Extract the [x, y] coordinate from the center of the cell holding the provided text.  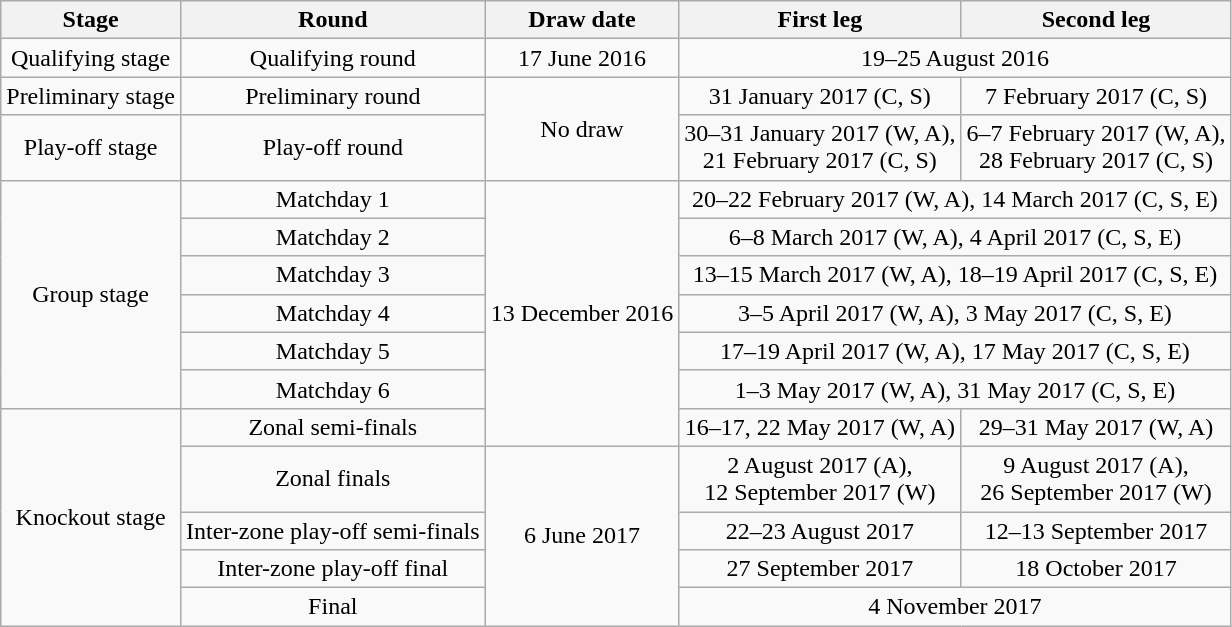
3–5 April 2017 (W, A), 3 May 2017 (C, S, E) [955, 313]
Stage [91, 20]
Zonal semi-finals [332, 427]
Qualifying round [332, 58]
13 December 2016 [582, 313]
13–15 March 2017 (W, A), 18–19 April 2017 (C, S, E) [955, 275]
9 August 2017 (A),26 September 2017 (W) [1096, 478]
19–25 August 2016 [955, 58]
7 February 2017 (C, S) [1096, 96]
1–3 May 2017 (W, A), 31 May 2017 (C, S, E) [955, 389]
30–31 January 2017 (W, A),21 February 2017 (C, S) [820, 148]
Matchday 4 [332, 313]
Preliminary stage [91, 96]
31 January 2017 (C, S) [820, 96]
Matchday 5 [332, 351]
Group stage [91, 294]
Inter-zone play-off semi-finals [332, 531]
20–22 February 2017 (W, A), 14 March 2017 (C, S, E) [955, 199]
Matchday 2 [332, 237]
Knockout stage [91, 516]
Final [332, 607]
Matchday 1 [332, 199]
Matchday 6 [332, 389]
22–23 August 2017 [820, 531]
Round [332, 20]
4 November 2017 [955, 607]
16–17, 22 May 2017 (W, A) [820, 427]
Zonal finals [332, 478]
12–13 September 2017 [1096, 531]
Draw date [582, 20]
6 June 2017 [582, 536]
Play-off stage [91, 148]
2 August 2017 (A),12 September 2017 (W) [820, 478]
17–19 April 2017 (W, A), 17 May 2017 (C, S, E) [955, 351]
Inter-zone play-off final [332, 569]
First leg [820, 20]
17 June 2016 [582, 58]
18 October 2017 [1096, 569]
6–8 March 2017 (W, A), 4 April 2017 (C, S, E) [955, 237]
Play-off round [332, 148]
No draw [582, 128]
29–31 May 2017 (W, A) [1096, 427]
Qualifying stage [91, 58]
Second leg [1096, 20]
Matchday 3 [332, 275]
6–7 February 2017 (W, A),28 February 2017 (C, S) [1096, 148]
Preliminary round [332, 96]
27 September 2017 [820, 569]
